For the text-containing cell, return its midpoint in [X, Y] coordinate format. 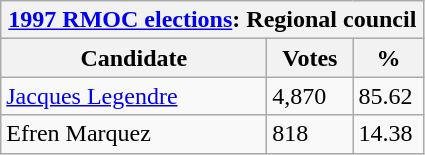
14.38 [388, 134]
Votes [310, 58]
4,870 [310, 96]
% [388, 58]
85.62 [388, 96]
818 [310, 134]
Efren Marquez [134, 134]
Jacques Legendre [134, 96]
1997 RMOC elections: Regional council [212, 20]
Candidate [134, 58]
